Determine the (x, y) coordinate at the center of the cell enclosing the given text.  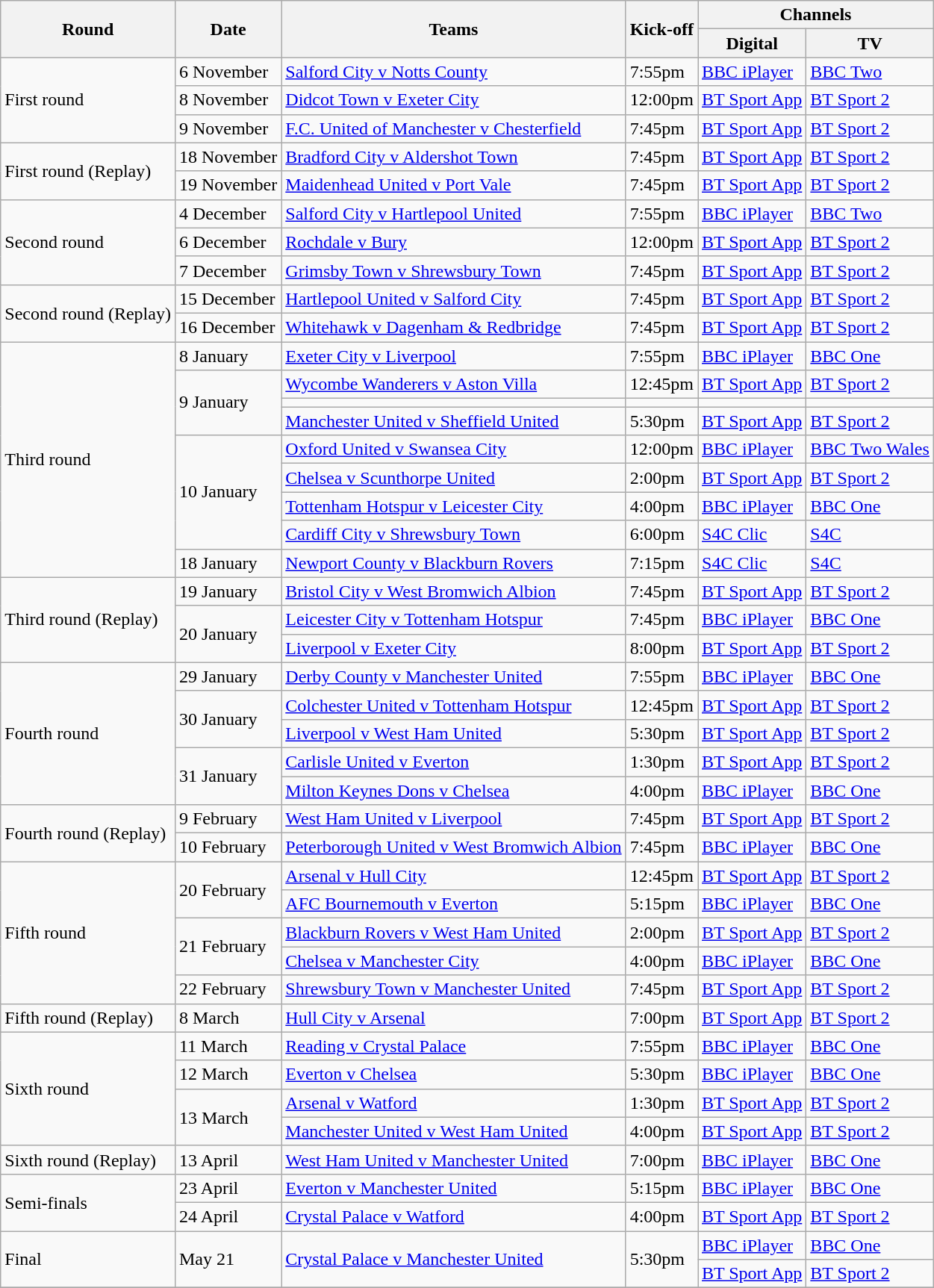
Carlisle United v Everton (454, 762)
8 November (228, 100)
May 21 (228, 1259)
Second round (88, 242)
Liverpool v West Ham United (454, 733)
First round (88, 100)
Fifth round (Replay) (88, 1018)
23 April (228, 1188)
Peterborough United v West Bromwich Albion (454, 847)
Manchester United v Sheffield United (454, 421)
13 April (228, 1160)
Sixth round (Replay) (88, 1160)
Colchester United v Tottenham Hotspur (454, 705)
Chelsea v Manchester City (454, 961)
Reading v Crystal Palace (454, 1046)
4 December (228, 214)
Third round (88, 460)
9 January (228, 403)
Oxford United v Swansea City (454, 449)
12 March (228, 1074)
Chelsea v Scunthorpe United (454, 478)
Salford City v Hartlepool United (454, 214)
18 November (228, 157)
10 January (228, 492)
Fourth round (Replay) (88, 833)
Grimsby Town v Shrewsbury Town (454, 270)
West Ham United v Liverpool (454, 819)
Teams (454, 29)
Tottenham Hotspur v Leicester City (454, 506)
30 January (228, 719)
Arsenal v Hull City (454, 876)
16 December (228, 327)
BBC Two Wales (871, 449)
20 February (228, 890)
Cardiff City v Shrewsbury Town (454, 535)
6:00pm (661, 535)
Hull City v Arsenal (454, 1018)
6 November (228, 72)
8:00pm (661, 648)
AFC Bournemouth v Everton (454, 904)
Third round (Replay) (88, 620)
Maidenhead United v Port Vale (454, 185)
15 December (228, 299)
Date (228, 29)
29 January (228, 676)
Sixth round (88, 1089)
Leicester City v Tottenham Hotspur (454, 620)
Bristol City v West Bromwich Albion (454, 591)
Exeter City v Liverpool (454, 356)
Blackburn Rovers v West Ham United (454, 933)
Second round (Replay) (88, 313)
Arsenal v Watford (454, 1103)
Final (88, 1259)
7 December (228, 270)
Kick-off (661, 29)
Fifth round (88, 933)
Semi-finals (88, 1202)
Channels (815, 15)
20 January (228, 634)
Milton Keynes Dons v Chelsea (454, 791)
Everton v Manchester United (454, 1188)
Shrewsbury Town v Manchester United (454, 989)
Bradford City v Aldershot Town (454, 157)
Liverpool v Exeter City (454, 648)
Everton v Chelsea (454, 1074)
West Ham United v Manchester United (454, 1160)
Hartlepool United v Salford City (454, 299)
Round (88, 29)
Crystal Palace v Watford (454, 1216)
8 March (228, 1018)
9 November (228, 128)
F.C. United of Manchester v Chesterfield (454, 128)
Whitehawk v Dagenham & Redbridge (454, 327)
Rochdale v Bury (454, 242)
24 April (228, 1216)
First round (Replay) (88, 171)
Salford City v Notts County (454, 72)
21 February (228, 947)
Crystal Palace v Manchester United (454, 1259)
10 February (228, 847)
11 March (228, 1046)
Derby County v Manchester United (454, 676)
6 December (228, 242)
8 January (228, 356)
Newport County v Blackburn Rovers (454, 563)
31 January (228, 776)
22 February (228, 989)
Wycombe Wanderers v Aston Villa (454, 385)
13 March (228, 1117)
Fourth round (88, 733)
Manchester United v West Ham United (454, 1131)
7:15pm (661, 563)
TV (871, 43)
Didcot Town v Exeter City (454, 100)
18 January (228, 563)
19 January (228, 591)
9 February (228, 819)
19 November (228, 185)
Digital (751, 43)
